Output the [x, y] coordinate of the center of the cell containing the given text.  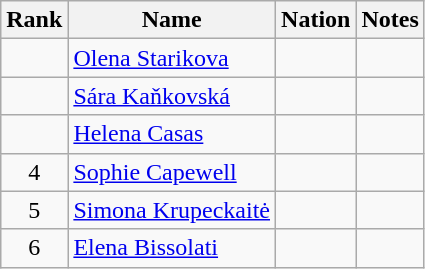
Elena Bissolati [172, 248]
Helena Casas [172, 134]
4 [34, 172]
Sára Kaňkovská [172, 96]
Nation [316, 20]
Notes [390, 20]
5 [34, 210]
Rank [34, 20]
Olena Starikova [172, 58]
Simona Krupeckaitė [172, 210]
Name [172, 20]
Sophie Capewell [172, 172]
6 [34, 248]
